Output the [X, Y] coordinate of the center of the cell containing the given text.  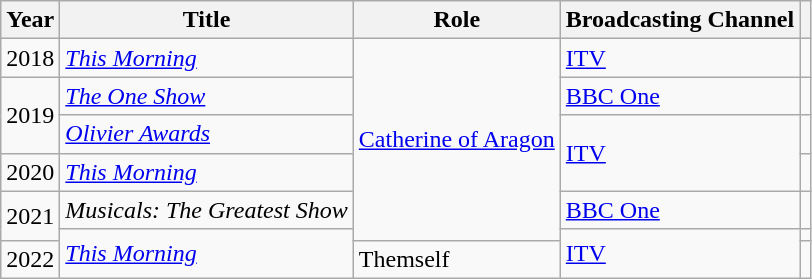
Year [30, 20]
Broadcasting Channel [680, 20]
Title [206, 20]
Musicals: The Greatest Show [206, 210]
Role [456, 20]
Olivier Awards [206, 134]
2020 [30, 172]
2022 [30, 259]
Catherine of Aragon [456, 140]
2019 [30, 115]
2018 [30, 58]
The One Show [206, 96]
Themself [456, 259]
2021 [30, 216]
